Identify which cell holds the provided text, then report its (X, Y) central coordinate. 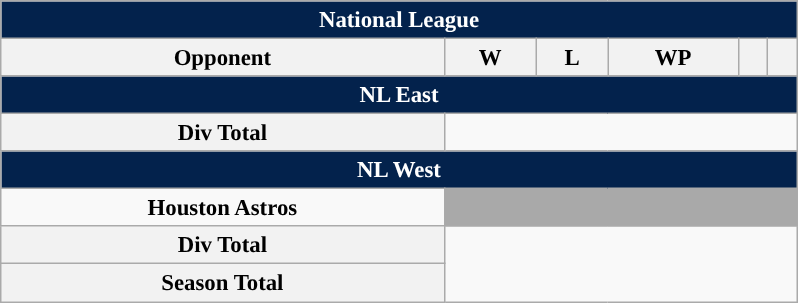
National League (399, 20)
NL East (399, 95)
NL West (399, 170)
L (572, 58)
Season Total (222, 283)
Houston Astros (222, 208)
W (490, 58)
Opponent (222, 58)
WP (674, 58)
